Detect which cell encompasses the target text, then output its (x, y) center coordinate. 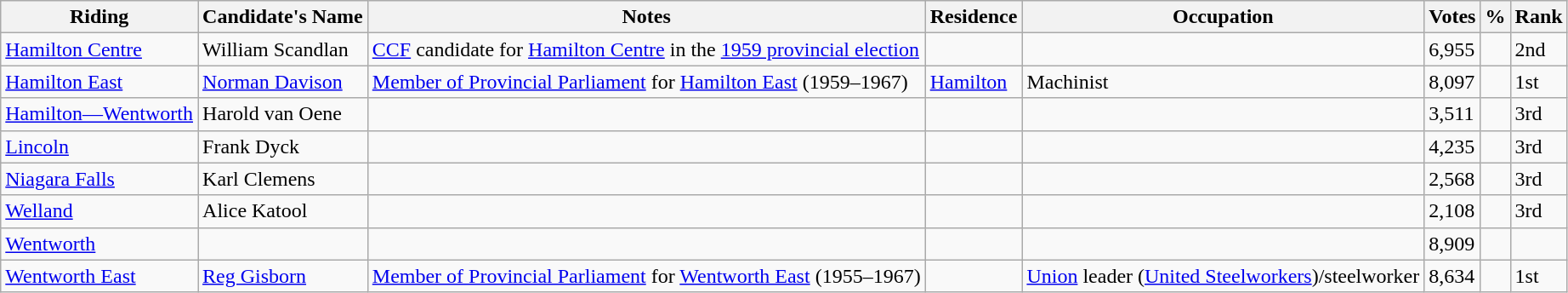
William Scandlan (283, 49)
Norman Davison (283, 82)
Residence (974, 17)
Member of Provincial Parliament for Hamilton East (1959–1967) (646, 82)
Notes (646, 17)
2nd (1539, 49)
Lincoln (99, 146)
Votes (1452, 17)
Riding (99, 17)
6,955 (1452, 49)
4,235 (1452, 146)
Wentworth (99, 244)
Hamilton—Wentworth (99, 114)
8,634 (1452, 276)
8,909 (1452, 244)
Niagara Falls (99, 179)
Member of Provincial Parliament for Wentworth East (1955–1967) (646, 276)
% (1495, 17)
Rank (1539, 17)
Harold van Oene (283, 114)
Karl Clemens (283, 179)
Candidate's Name (283, 17)
Wentworth East (99, 276)
Occupation (1223, 17)
Hamilton (974, 82)
8,097 (1452, 82)
2,108 (1452, 211)
Hamilton Centre (99, 49)
Frank Dyck (283, 146)
Reg Gisborn (283, 276)
Hamilton East (99, 82)
Machinist (1223, 82)
Alice Katool (283, 211)
3,511 (1452, 114)
Welland (99, 211)
2,568 (1452, 179)
Union leader (United Steelworkers)/steelworker (1223, 276)
CCF candidate for Hamilton Centre in the 1959 provincial election (646, 49)
